Scan for the cell matching the given text and deliver its (x, y) coordinate at center. 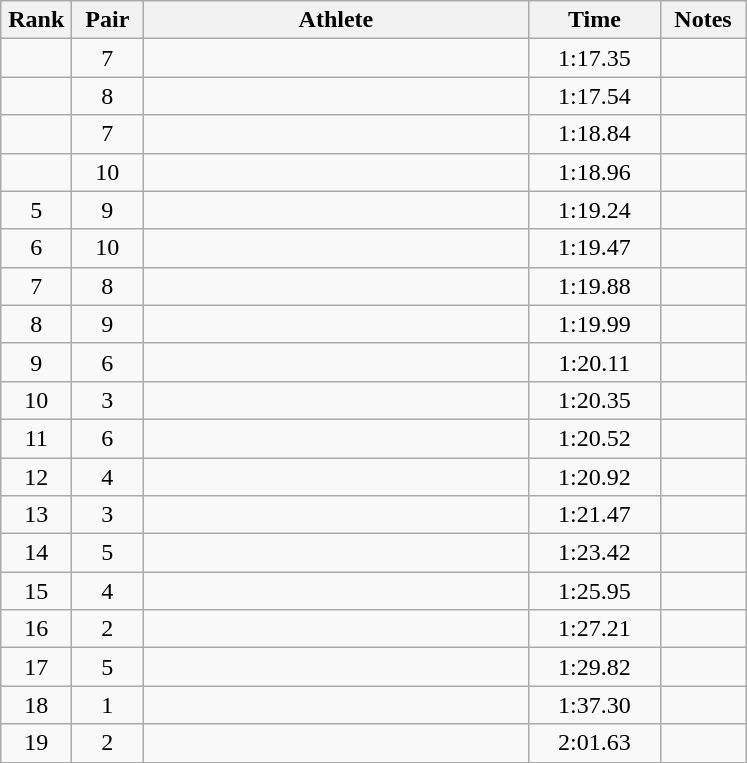
1:18.84 (594, 134)
11 (36, 438)
Rank (36, 20)
1:20.92 (594, 477)
16 (36, 629)
1:19.47 (594, 248)
1:19.88 (594, 286)
Pair (108, 20)
14 (36, 553)
Athlete (336, 20)
1:19.99 (594, 324)
2:01.63 (594, 743)
1:20.35 (594, 400)
13 (36, 515)
1:27.21 (594, 629)
Time (594, 20)
19 (36, 743)
15 (36, 591)
18 (36, 705)
1:19.24 (594, 210)
1:20.11 (594, 362)
12 (36, 477)
1:21.47 (594, 515)
1:29.82 (594, 667)
17 (36, 667)
1:18.96 (594, 172)
1:17.35 (594, 58)
1:20.52 (594, 438)
1:17.54 (594, 96)
Notes (703, 20)
1:37.30 (594, 705)
1:23.42 (594, 553)
1 (108, 705)
1:25.95 (594, 591)
